Pinpoint the cell where the given text exists, returning its (x, y) midpoint coordinate. 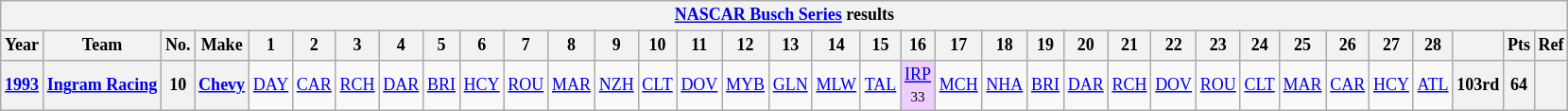
26 (1348, 46)
NZH (616, 85)
TAL (880, 85)
28 (1433, 46)
Year (23, 46)
7 (526, 46)
5 (442, 46)
12 (746, 46)
103rd (1478, 85)
MLW (836, 85)
9 (616, 46)
25 (1302, 46)
NASCAR Busch Series results (784, 15)
13 (790, 46)
21 (1129, 46)
Ref (1551, 46)
Pts (1520, 46)
IRP33 (919, 85)
4 (401, 46)
1993 (23, 85)
Ingram Racing (102, 85)
20 (1085, 46)
18 (1005, 46)
16 (919, 46)
24 (1259, 46)
Make (222, 46)
6 (482, 46)
23 (1217, 46)
MYB (746, 85)
No. (178, 46)
22 (1174, 46)
17 (958, 46)
27 (1391, 46)
3 (357, 46)
ATL (1433, 85)
2 (314, 46)
8 (572, 46)
Chevy (222, 85)
MCH (958, 85)
19 (1045, 46)
14 (836, 46)
NHA (1005, 85)
15 (880, 46)
Team (102, 46)
DAY (270, 85)
64 (1520, 85)
11 (699, 46)
GLN (790, 85)
1 (270, 46)
